Scan for the cell matching the given text and deliver its (x, y) coordinate at center. 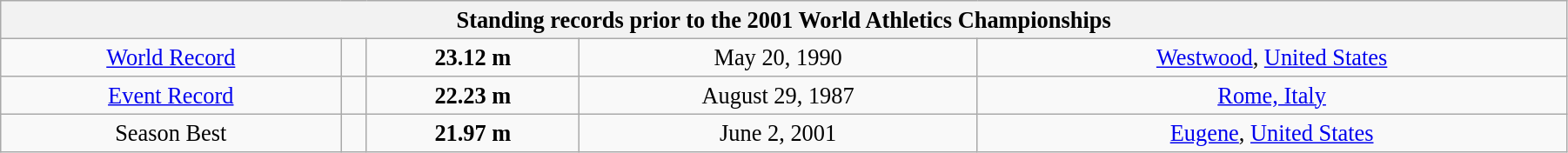
Event Record (171, 95)
August 29, 1987 (778, 95)
Season Best (171, 133)
Eugene, United States (1272, 133)
June 2, 2001 (778, 133)
May 20, 1990 (778, 57)
23.12 m (472, 57)
22.23 m (472, 95)
Rome, Italy (1272, 95)
World Record (171, 57)
Westwood, United States (1272, 57)
Standing records prior to the 2001 World Athletics Championships (784, 19)
21.97 m (472, 133)
